Search for the cell housing the specified text and yield its [X, Y] center coordinate. 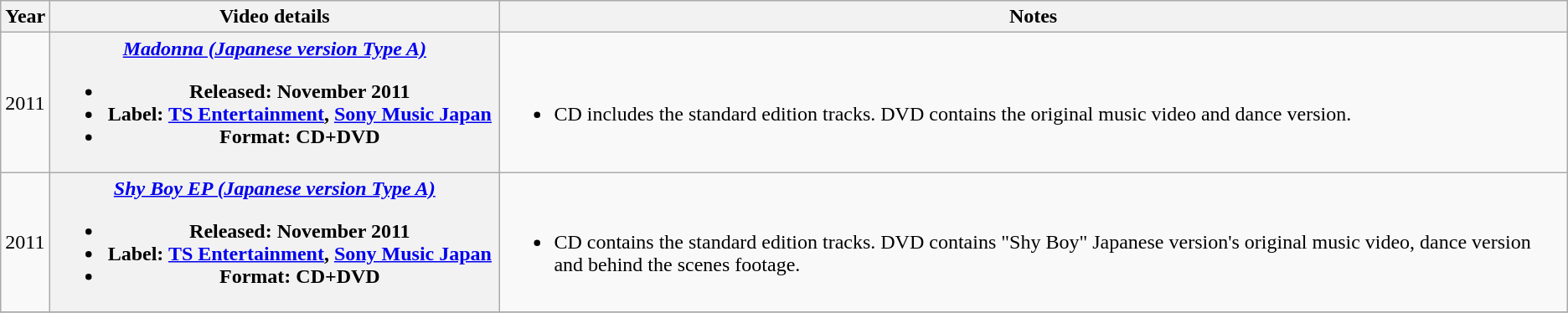
Video details [275, 17]
Notes [1034, 17]
Madonna (Japanese version Type A)Released: November 2011Label: TS Entertainment, Sony Music JapanFormat: CD+DVD [275, 102]
CD contains the standard edition tracks. DVD contains "Shy Boy" Japanese version's original music video, dance version and behind the scenes footage. [1034, 243]
Shy Boy EP (Japanese version Type A)Released: November 2011Label: TS Entertainment, Sony Music JapanFormat: CD+DVD [275, 243]
Year [25, 17]
CD includes the standard edition tracks. DVD contains the original music video and dance version. [1034, 102]
